Capture the cell that displays the provided text and extract its [X, Y] central coordinate. 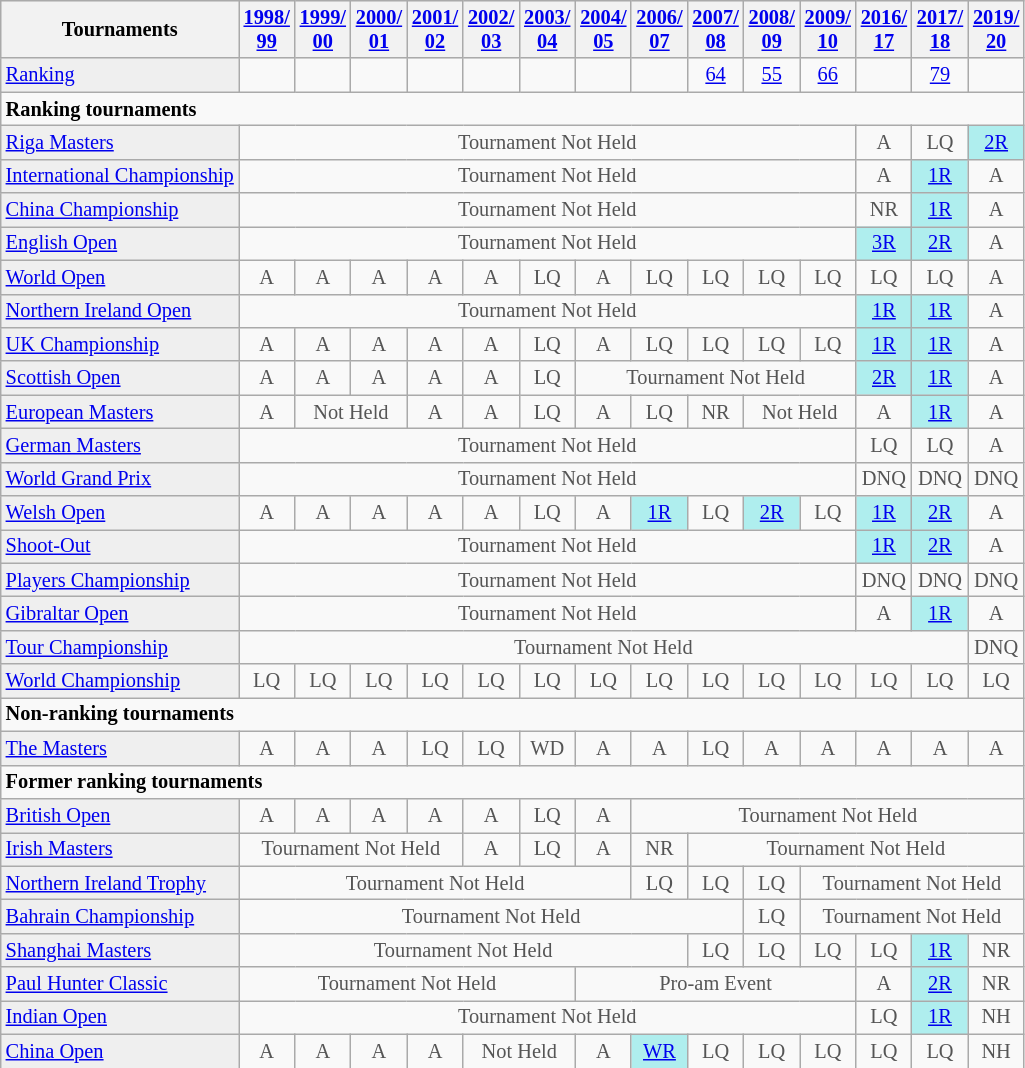
Ranking tournaments [512, 109]
Tournaments [120, 29]
2003/04 [547, 29]
British Open [120, 815]
Non-ranking tournaments [512, 714]
Shoot-Out [120, 546]
The Masters [120, 748]
English Open [120, 243]
Pro-am Event [716, 984]
WR [659, 1051]
Paul Hunter Classic [120, 984]
Bahrain Championship [120, 916]
Tour Championship [120, 647]
UK Championship [120, 344]
Shanghai Masters [120, 950]
Players Championship [120, 580]
China Open [120, 1051]
66 [828, 75]
Indian Open [120, 1017]
64 [716, 75]
55 [772, 75]
World Championship [120, 681]
2002/03 [491, 29]
2016/17 [884, 29]
Riga Masters [120, 142]
World Grand Prix [120, 479]
2000/01 [379, 29]
2019/20 [996, 29]
2001/02 [435, 29]
WD [547, 748]
Northern Ireland Trophy [120, 883]
2007/08 [716, 29]
2009/10 [828, 29]
2006/07 [659, 29]
China Championship [120, 210]
1999/00 [323, 29]
Scottish Open [120, 378]
3R [884, 243]
2008/09 [772, 29]
79 [940, 75]
Gibraltar Open [120, 613]
Ranking [120, 75]
Former ranking tournaments [512, 782]
International Championship [120, 176]
German Masters [120, 445]
World Open [120, 277]
2004/05 [603, 29]
Irish Masters [120, 849]
2017/18 [940, 29]
Welsh Open [120, 513]
European Masters [120, 412]
Northern Ireland Open [120, 311]
1998/99 [267, 29]
